Return the (x, y) coordinate for the center point of the cell that contains the specified text.  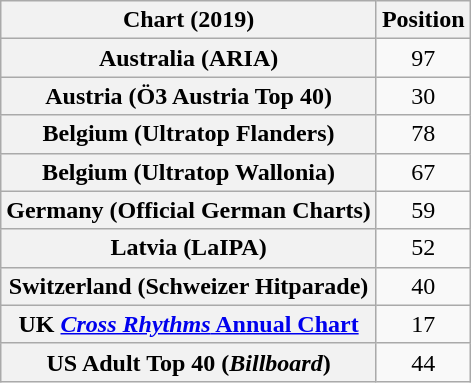
52 (423, 248)
Latvia (LaIPA) (189, 248)
Australia (ARIA) (189, 58)
Belgium (Ultratop Wallonia) (189, 172)
44 (423, 362)
Austria (Ö3 Austria Top 40) (189, 96)
Switzerland (Schweizer Hitparade) (189, 286)
Chart (2019) (189, 20)
Germany (Official German Charts) (189, 210)
67 (423, 172)
40 (423, 286)
UK Cross Rhythms Annual Chart (189, 324)
78 (423, 134)
US Adult Top 40 (Billboard) (189, 362)
30 (423, 96)
97 (423, 58)
17 (423, 324)
Belgium (Ultratop Flanders) (189, 134)
59 (423, 210)
Position (423, 20)
